Pinpoint the cell where the given text exists, returning its (X, Y) midpoint coordinate. 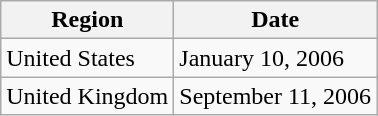
United States (88, 58)
United Kingdom (88, 96)
January 10, 2006 (276, 58)
September 11, 2006 (276, 96)
Region (88, 20)
Date (276, 20)
